Capture the cell that displays the provided text and extract its [X, Y] central coordinate. 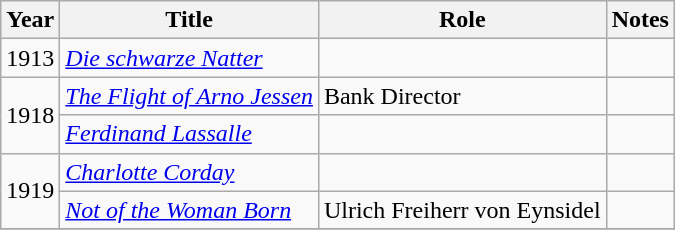
The Flight of Arno Jessen [190, 96]
1919 [30, 191]
Ulrich Freiherr von Eynsidel [462, 210]
Charlotte Corday [190, 172]
Ferdinand Lassalle [190, 134]
Die schwarze Natter [190, 58]
Bank Director [462, 96]
1913 [30, 58]
1918 [30, 115]
Role [462, 20]
Notes [640, 20]
Year [30, 20]
Not of the Woman Born [190, 210]
Title [190, 20]
